Return [X, Y] of the center of cell containing provided text 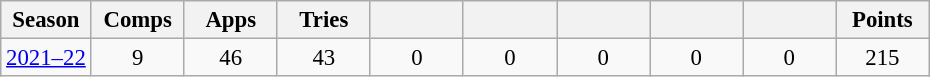
46 [230, 58]
Apps [230, 20]
Tries [324, 20]
43 [324, 58]
Comps [138, 20]
2021–22 [46, 58]
215 [882, 58]
9 [138, 58]
Season [46, 20]
Points [882, 20]
